Scan for the cell matching the given text and deliver its [x, y] coordinate at center. 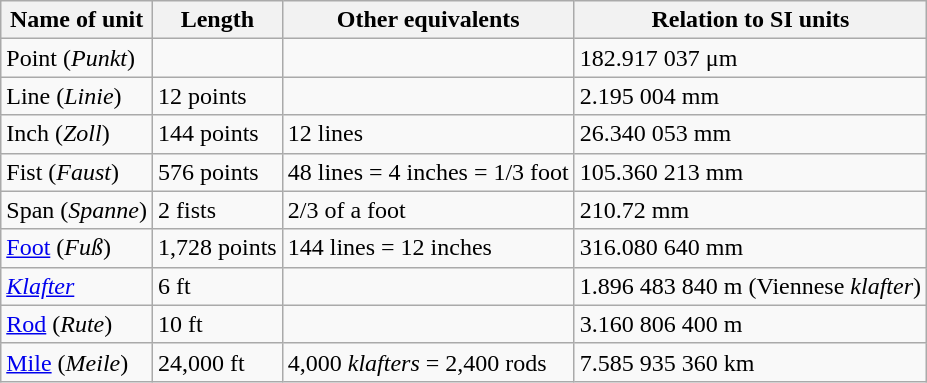
3.160 806 400 m [750, 324]
2.195 004 mm [750, 96]
7.585 935 360 km [750, 362]
2/3 of a foot [428, 210]
Klafter [77, 286]
26.340 053 mm [750, 134]
Fist (Faust) [77, 172]
Other equivalents [428, 20]
12 points [217, 96]
48 lines = 4 inches = 1/3 foot [428, 172]
4,000 klafters = 2,400 rods [428, 362]
182.917 037 μm [750, 58]
210.72 mm [750, 210]
1,728 points [217, 248]
144 points [217, 134]
2 fists [217, 210]
Length [217, 20]
1.896 483 840 m (Viennese klafter) [750, 286]
Line (Linie) [77, 96]
Mile (Meile) [77, 362]
Name of unit [77, 20]
Span (Spanne) [77, 210]
576 points [217, 172]
Foot (Fuß) [77, 248]
105.360 213 mm [750, 172]
Inch (Zoll) [77, 134]
10 ft [217, 324]
144 lines = 12 inches [428, 248]
24,000 ft [217, 362]
316.080 640 mm [750, 248]
12 lines [428, 134]
Relation to SI units [750, 20]
6 ft [217, 286]
Rod (Rute) [77, 324]
Point (Punkt) [77, 58]
